Provide the [x, y] coordinate of the cell's center where the given text is located.  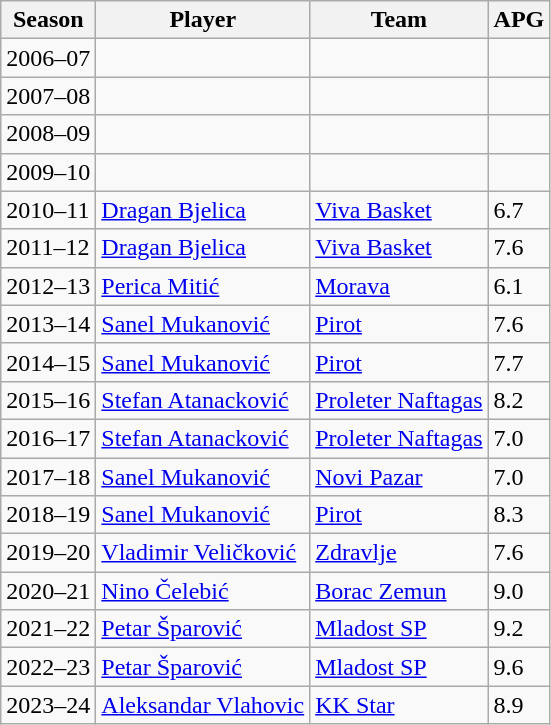
2017–18 [48, 477]
2015–16 [48, 400]
9.6 [519, 667]
8.9 [519, 705]
Nino Čelebić [203, 591]
Team [399, 20]
8.2 [519, 400]
2012–13 [48, 286]
Novi Pazar [399, 477]
Zdravlje [399, 553]
2014–15 [48, 362]
2018–19 [48, 515]
2011–12 [48, 248]
2013–14 [48, 324]
Perica Mitić [203, 286]
2010–11 [48, 210]
APG [519, 20]
2009–10 [48, 172]
Vladimir Veličković [203, 553]
9.0 [519, 591]
7.7 [519, 362]
2023–24 [48, 705]
2008–09 [48, 134]
Player [203, 20]
2006–07 [48, 58]
2021–22 [48, 629]
8.3 [519, 515]
Aleksandar Vlahovic [203, 705]
KK Star [399, 705]
Borac Zemun [399, 591]
6.7 [519, 210]
2020–21 [48, 591]
2016–17 [48, 438]
2007–08 [48, 96]
Morava [399, 286]
2022–23 [48, 667]
Season [48, 20]
9.2 [519, 629]
6.1 [519, 286]
2019–20 [48, 553]
